From the cell containing the given text, extract its center point as [x, y] coordinate. 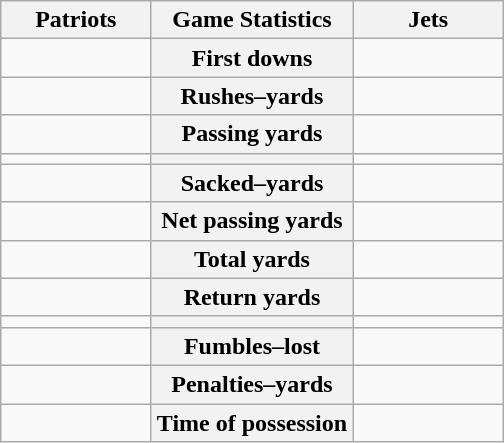
Rushes–yards [252, 96]
Penalties–yards [252, 384]
Jets [428, 20]
Game Statistics [252, 20]
Total yards [252, 259]
Patriots [76, 20]
Return yards [252, 297]
Time of possession [252, 423]
First downs [252, 58]
Net passing yards [252, 221]
Fumbles–lost [252, 346]
Passing yards [252, 134]
Sacked–yards [252, 183]
